Locate the cell with the specified text and output its [x, y] center coordinate. 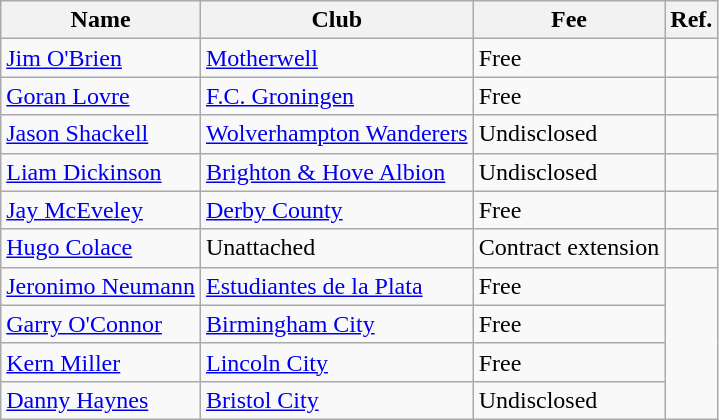
Bristol City [336, 400]
Motherwell [336, 58]
Ref. [692, 20]
Estudiantes de la Plata [336, 286]
Wolverhampton Wanderers [336, 134]
Fee [569, 20]
F.C. Groningen [336, 96]
Lincoln City [336, 362]
Birmingham City [336, 324]
Liam Dickinson [101, 172]
Garry O'Connor [101, 324]
Danny Haynes [101, 400]
Goran Lovre [101, 96]
Brighton & Hove Albion [336, 172]
Unattached [336, 248]
Name [101, 20]
Jeronimo Neumann [101, 286]
Club [336, 20]
Contract extension [569, 248]
Jim O'Brien [101, 58]
Derby County [336, 210]
Jason Shackell [101, 134]
Kern Miller [101, 362]
Jay McEveley [101, 210]
Hugo Colace [101, 248]
